Return the (X, Y) coordinate for the center point of the cell that contains the specified text.  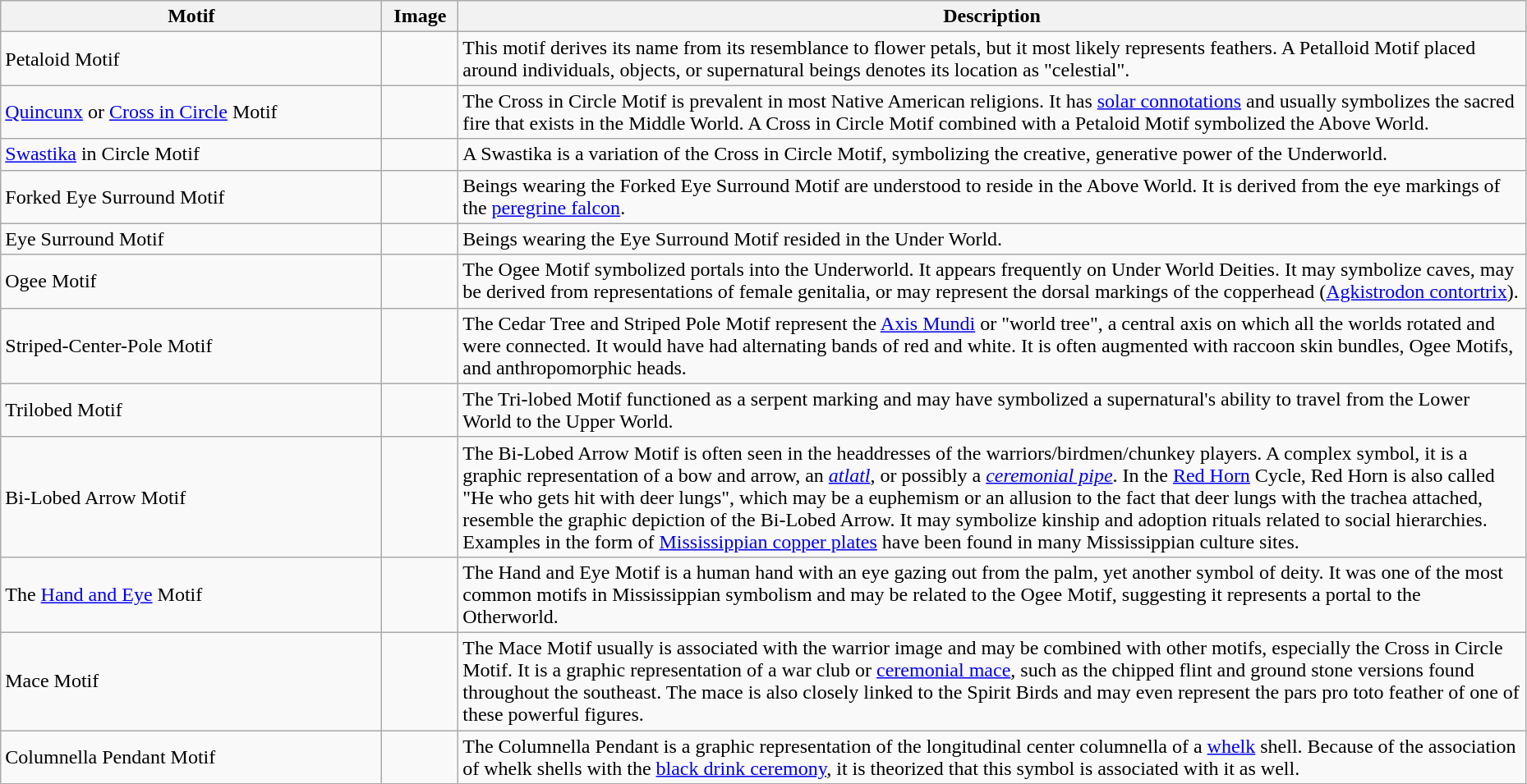
Petaloid Motif (191, 59)
Beings wearing the Eye Surround Motif resided in the Under World. (992, 239)
Description (992, 16)
Forked Eye Surround Motif (191, 197)
Bi-Lobed Arrow Motif (191, 497)
Mace Motif (191, 681)
Swastika in Circle Motif (191, 154)
Motif (191, 16)
Image (421, 16)
Trilobed Motif (191, 410)
A Swastika is a variation of the Cross in Circle Motif, symbolizing the creative, generative power of the Underworld. (992, 154)
Columnella Pendant Motif (191, 757)
Eye Surround Motif (191, 239)
The Hand and Eye Motif (191, 594)
Quincunx or Cross in Circle Motif (191, 112)
Ogee Motif (191, 281)
Striped-Center-Pole Motif (191, 346)
